Identify which cell holds the provided text, then report its [x, y] central coordinate. 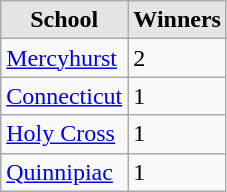
Holy Cross [64, 134]
Connecticut [64, 96]
School [64, 20]
Quinnipiac [64, 172]
Winners [178, 20]
Mercyhurst [64, 58]
2 [178, 58]
